Capture the cell that displays the provided text and extract its (X, Y) central coordinate. 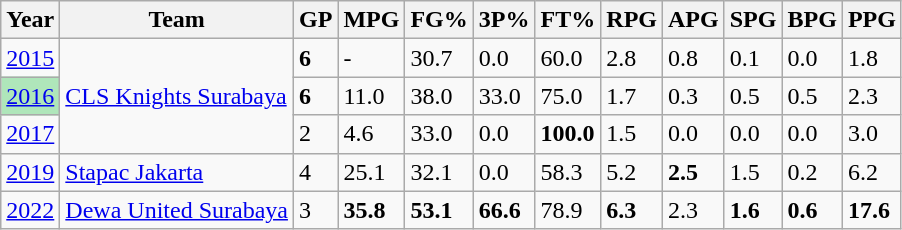
3 (315, 210)
2 (315, 134)
3.0 (872, 134)
1.8 (872, 58)
Dewa United Surabaya (177, 210)
4.6 (372, 134)
BPG (812, 20)
78.9 (568, 210)
APG (694, 20)
MPG (372, 20)
Team (177, 20)
11.0 (372, 96)
38.0 (439, 96)
0.6 (812, 210)
0.8 (694, 58)
Year (30, 20)
5.2 (632, 172)
RPG (632, 20)
FG% (439, 20)
30.7 (439, 58)
FT% (568, 20)
PPG (872, 20)
0.2 (812, 172)
2022 (30, 210)
2016 (30, 96)
53.1 (439, 210)
2.5 (694, 172)
17.6 (872, 210)
66.6 (504, 210)
0.3 (694, 96)
1.7 (632, 96)
2017 (30, 134)
2019 (30, 172)
6.3 (632, 210)
6.2 (872, 172)
- (372, 58)
32.1 (439, 172)
100.0 (568, 134)
3P% (504, 20)
GP (315, 20)
CLS Knights Surabaya (177, 96)
SPG (753, 20)
58.3 (568, 172)
0.1 (753, 58)
75.0 (568, 96)
60.0 (568, 58)
1.6 (753, 210)
Stapac Jakarta (177, 172)
2015 (30, 58)
25.1 (372, 172)
35.8 (372, 210)
2.8 (632, 58)
4 (315, 172)
